Output the [x, y] coordinate of the center of the cell containing the given text.  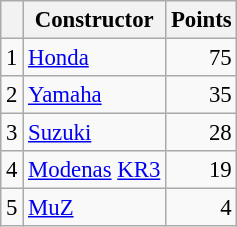
75 [202, 58]
35 [202, 95]
MuZ [94, 208]
1 [12, 58]
Points [202, 20]
3 [12, 133]
Yamaha [94, 95]
2 [12, 95]
5 [12, 208]
Modenas KR3 [94, 170]
28 [202, 133]
Constructor [94, 20]
19 [202, 170]
Honda [94, 58]
Suzuki [94, 133]
